Detect which cell encompasses the target text, then output its (X, Y) center coordinate. 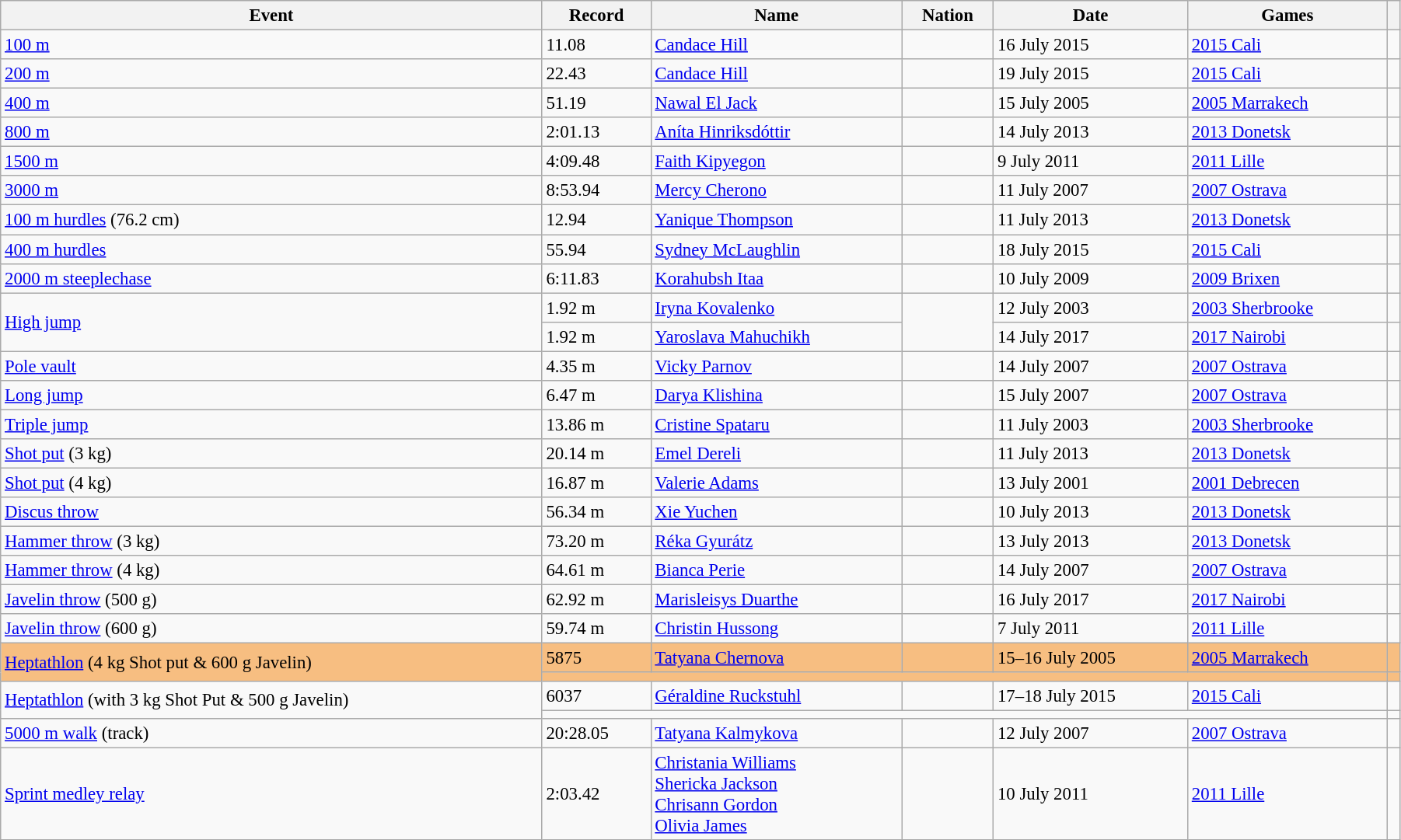
10 July 2009 (1091, 278)
64.61 m (596, 570)
2009 Brixen (1287, 278)
73.20 m (596, 542)
Cristine Spataru (776, 424)
12.94 (596, 220)
14 July 2013 (1091, 132)
9 July 2011 (1091, 162)
Javelin throw (600 g) (271, 629)
Pole vault (271, 366)
Nation (948, 16)
14 July 2017 (1091, 336)
Xie Yuchen (776, 512)
5000 m walk (track) (271, 733)
Darya Klishina (776, 396)
13.86 m (596, 424)
51.19 (596, 103)
10 July 2011 (1091, 794)
Bianca Perie (776, 570)
11 July 2007 (1091, 190)
Event (271, 16)
11.08 (596, 45)
Triple jump (271, 424)
Mercy Cherono (776, 190)
Record (596, 16)
Yaroslava Mahuchikh (776, 336)
Name (776, 16)
4:09.48 (596, 162)
Aníta Hinriksdóttir (776, 132)
19 July 2015 (1091, 74)
18 July 2015 (1091, 249)
2001 Debrecen (1287, 483)
Tatyana Chernova (776, 658)
Shot put (3 kg) (271, 454)
Emel Dereli (776, 454)
Yanique Thompson (776, 220)
Christania WilliamsShericka JacksonChrisann GordonOlivia James (776, 794)
Géraldine Ruckstuhl (776, 695)
13 July 2013 (1091, 542)
High jump (271, 322)
13 July 2001 (1091, 483)
2000 m steeplechase (271, 278)
Hammer throw (3 kg) (271, 542)
100 m hurdles (76.2 cm) (271, 220)
5875 (596, 658)
20:28.05 (596, 733)
400 m hurdles (271, 249)
Date (1091, 16)
6:11.83 (596, 278)
Hammer throw (4 kg) (271, 570)
8:53.94 (596, 190)
Javelin throw (500 g) (271, 600)
1500 m (271, 162)
15 July 2005 (1091, 103)
Faith Kipyegon (776, 162)
Sprint medley relay (271, 794)
2:01.13 (596, 132)
15–16 July 2005 (1091, 658)
15 July 2007 (1091, 396)
3000 m (271, 190)
56.34 m (596, 512)
Christin Hussong (776, 629)
Heptathlon (4 kg Shot put & 600 g Javelin) (271, 662)
12 July 2007 (1091, 733)
Long jump (271, 396)
6.47 m (596, 396)
22.43 (596, 74)
55.94 (596, 249)
Marisleisys Duarthe (776, 600)
20.14 m (596, 454)
Games (1287, 16)
11 July 2003 (1091, 424)
16 July 2017 (1091, 600)
62.92 m (596, 600)
59.74 m (596, 629)
Tatyana Kalmykova (776, 733)
100 m (271, 45)
Shot put (4 kg) (271, 483)
Nawal El Jack (776, 103)
7 July 2011 (1091, 629)
6037 (596, 695)
800 m (271, 132)
17–18 July 2015 (1091, 695)
Iryna Kovalenko (776, 308)
Réka Gyurátz (776, 542)
Heptathlon (with 3 kg Shot Put & 500 g Javelin) (271, 699)
12 July 2003 (1091, 308)
400 m (271, 103)
Valerie Adams (776, 483)
16 July 2015 (1091, 45)
16.87 m (596, 483)
Vicky Parnov (776, 366)
Discus throw (271, 512)
200 m (271, 74)
10 July 2013 (1091, 512)
4.35 m (596, 366)
2:03.42 (596, 794)
Korahubsh Itaa (776, 278)
Sydney McLaughlin (776, 249)
